Find where the given text appears and provide that cell's center as (x, y) coordinate. 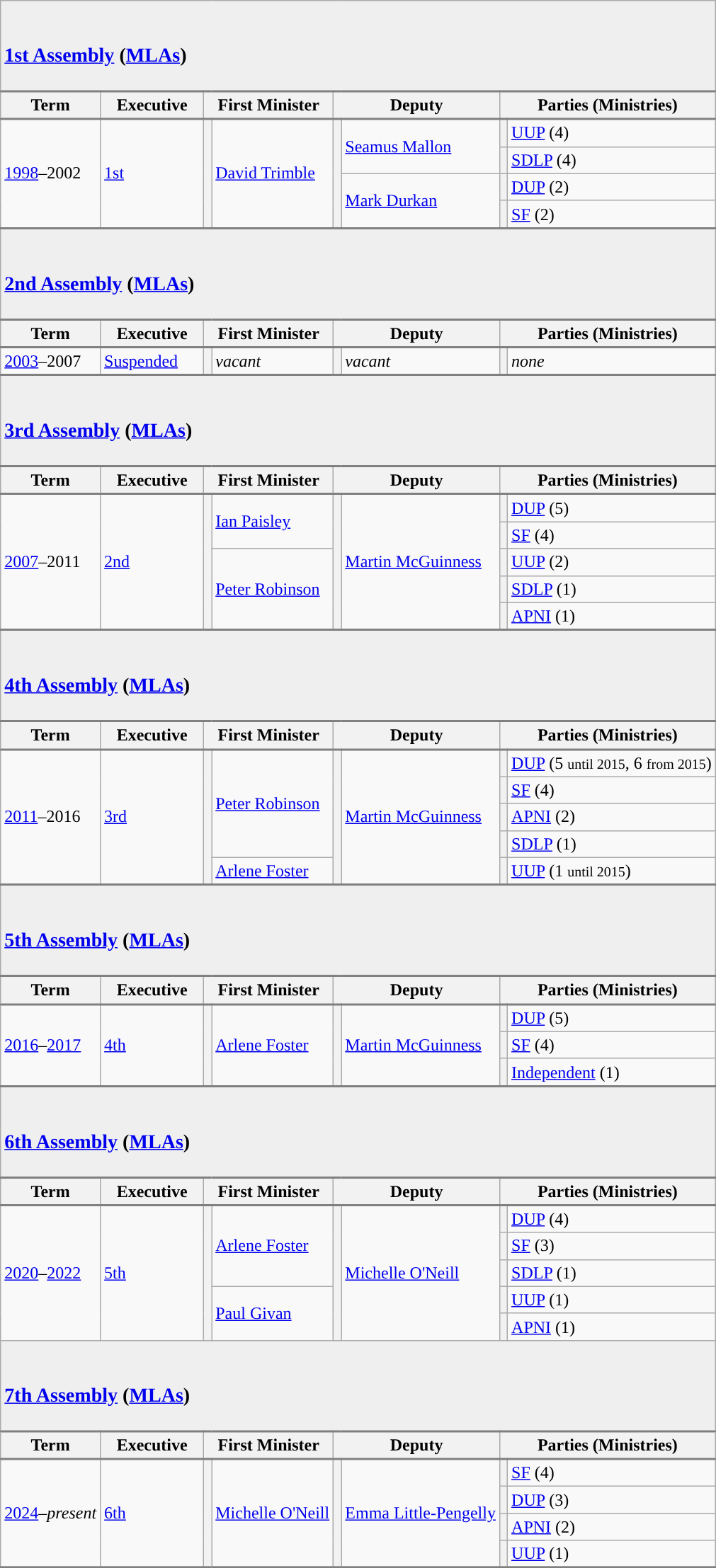
4th Assembly (MLAs) (358, 675)
1st (152, 173)
DUP (3) (612, 1500)
2024–present (51, 1513)
6th Assembly (MLAs) (358, 1131)
DUP (5 until 2015, 6 from 2015) (612, 763)
5th Assembly (MLAs) (358, 930)
SF (3) (612, 1246)
Seamus Mallon (421, 146)
Emma Little-Pengelly (421, 1513)
2nd (152, 562)
DUP (4) (612, 1219)
Independent (1) (612, 1072)
4th (152, 1045)
2020–2022 (51, 1273)
Paul Givan (273, 1313)
7th Assembly (MLAs) (358, 1385)
2011–2016 (51, 817)
UUP (1 until 2015) (612, 871)
Suspended (152, 361)
UUP (2) (612, 562)
5th (152, 1273)
2003–2007 (51, 361)
DUP (2) (612, 187)
3rd Assembly (MLAs) (358, 420)
Ian Paisley (273, 521)
UUP (4) (612, 133)
1998–2002 (51, 173)
David Trimble (273, 173)
SDLP (4) (612, 160)
3rd (152, 817)
SF (2) (612, 214)
none (612, 361)
Mark Durkan (421, 201)
2016–2017 (51, 1045)
2nd Assembly (MLAs) (358, 273)
1st Assembly (MLAs) (358, 46)
2007–2011 (51, 562)
6th (152, 1513)
